For the text-containing cell, return its midpoint in [x, y] coordinate format. 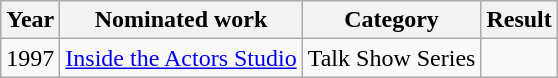
Category [392, 20]
Inside the Actors Studio [181, 58]
Nominated work [181, 20]
Result [519, 20]
Talk Show Series [392, 58]
1997 [30, 58]
Year [30, 20]
